Provide the (X, Y) coordinate of the cell's center where the given text is located.  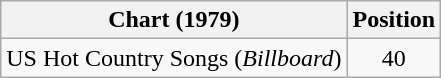
Chart (1979) (174, 20)
40 (394, 58)
Position (394, 20)
US Hot Country Songs (Billboard) (174, 58)
